Pinpoint the cell where the given text exists, returning its (x, y) midpoint coordinate. 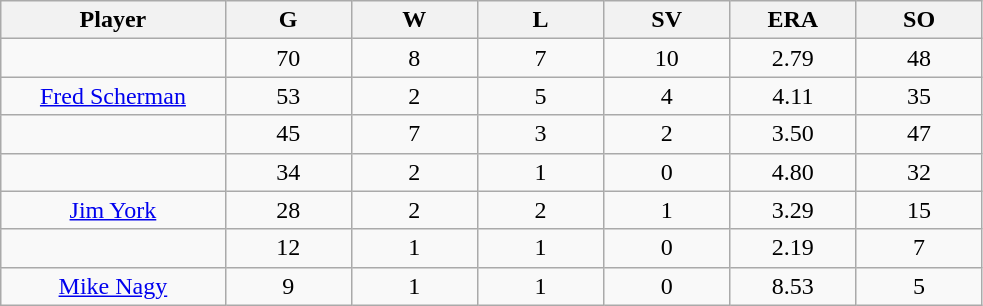
8 (414, 58)
ERA (793, 20)
Mike Nagy (113, 286)
G (288, 20)
3.50 (793, 134)
48 (919, 58)
4 (667, 96)
8.53 (793, 286)
3.29 (793, 210)
4.80 (793, 172)
70 (288, 58)
4.11 (793, 96)
SV (667, 20)
34 (288, 172)
35 (919, 96)
47 (919, 134)
Fred Scherman (113, 96)
Player (113, 20)
2.19 (793, 248)
53 (288, 96)
3 (540, 134)
10 (667, 58)
32 (919, 172)
2.79 (793, 58)
L (540, 20)
9 (288, 286)
28 (288, 210)
SO (919, 20)
12 (288, 248)
45 (288, 134)
15 (919, 210)
W (414, 20)
Jim York (113, 210)
